Search for the cell housing the specified text and yield its (x, y) center coordinate. 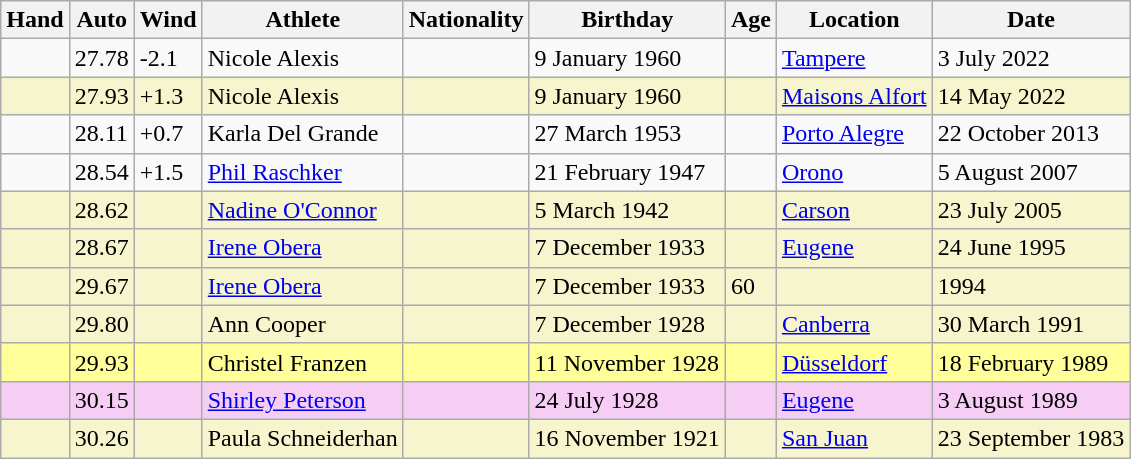
5 August 2007 (1031, 172)
Age (750, 20)
Canberra (854, 324)
28.11 (102, 134)
+0.7 (168, 134)
Date (1031, 20)
+1.3 (168, 96)
27.93 (102, 96)
28.62 (102, 210)
11 November 1928 (627, 362)
Phil Raschker (302, 172)
Porto Alegre (854, 134)
24 June 1995 (1031, 248)
Christel Franzen (302, 362)
30 March 1991 (1031, 324)
Düsseldorf (854, 362)
3 July 2022 (1031, 58)
16 November 1921 (627, 438)
30.26 (102, 438)
29.93 (102, 362)
+1.5 (168, 172)
28.67 (102, 248)
23 July 2005 (1031, 210)
27 March 1953 (627, 134)
28.54 (102, 172)
Nadine O'Connor (302, 210)
5 March 1942 (627, 210)
Birthday (627, 20)
1994 (1031, 286)
Auto (102, 20)
18 February 1989 (1031, 362)
Tampere (854, 58)
Hand (35, 20)
Maisons Alfort (854, 96)
San Juan (854, 438)
Nationality (466, 20)
Karla Del Grande (302, 134)
Paula Schneiderhan (302, 438)
Ann Cooper (302, 324)
3 August 1989 (1031, 400)
27.78 (102, 58)
22 October 2013 (1031, 134)
Orono (854, 172)
29.67 (102, 286)
30.15 (102, 400)
29.80 (102, 324)
14 May 2022 (1031, 96)
23 September 1983 (1031, 438)
21 February 1947 (627, 172)
Carson (854, 210)
60 (750, 286)
-2.1 (168, 58)
Shirley Peterson (302, 400)
Wind (168, 20)
24 July 1928 (627, 400)
7 December 1928 (627, 324)
Location (854, 20)
Athlete (302, 20)
